Pinpoint the cell where the given text exists, returning its [x, y] midpoint coordinate. 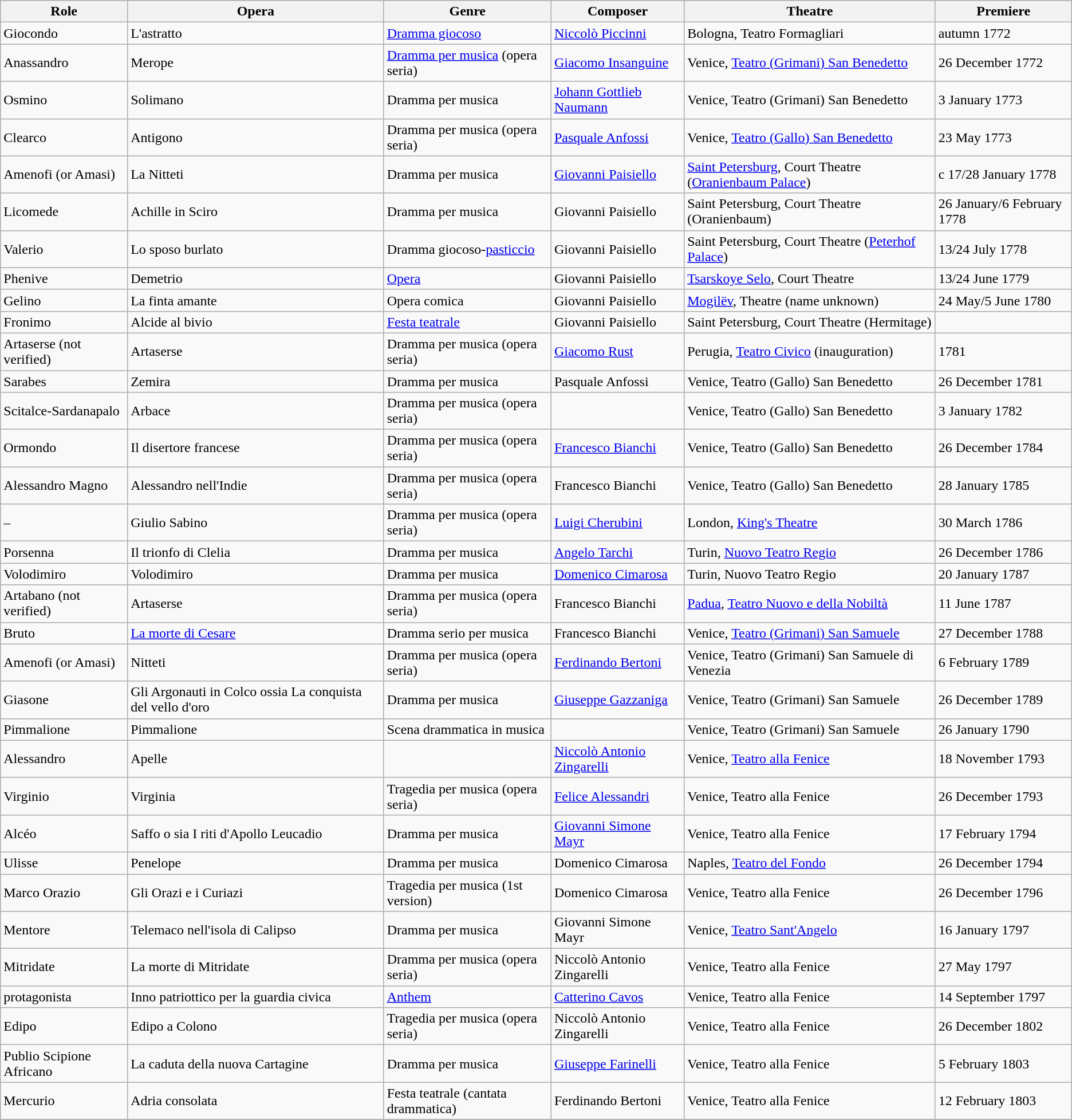
La Nitteti [256, 174]
Giasone [64, 700]
Alessandro nell'Indie [256, 486]
Clearco [64, 137]
Giacomo Insanguine [617, 63]
Festa teatrale [467, 322]
c 17/28 January 1778 [1003, 174]
Theatre [810, 11]
Penelope [256, 863]
Edipo [64, 1027]
Publio Scipione Africano [64, 1063]
Valerio [64, 249]
24 May/5 June 1780 [1003, 300]
Antigono [256, 137]
Porsenna [64, 552]
26 December 1796 [1003, 893]
Saffo o sia I riti d'Apollo Leucadio [256, 833]
Dramma giocoso [467, 33]
Bologna, Teatro Formagliari [810, 33]
26 December 1793 [1003, 796]
Giulio Sabino [256, 522]
26 December 1786 [1003, 552]
Telemaco nell'isola di Calipso [256, 930]
Opera comica [467, 300]
Padua, Teatro Nuovo e della Nobiltà [810, 604]
27 May 1797 [1003, 967]
12 February 1803 [1003, 1101]
Osmino [64, 100]
Apelle [256, 759]
Achille in Sciro [256, 212]
Mentore [64, 930]
autumn 1772 [1003, 33]
Giuseppe Farinelli [617, 1063]
Saint Petersburg, Court Theatre (Oranienbaum Palace) [810, 174]
Felice Alessandri [617, 796]
Solimano [256, 100]
20 January 1787 [1003, 574]
Inno patriottico per la guardia civica [256, 997]
– [64, 522]
La finta amante [256, 300]
Adria consolata [256, 1101]
Il trionfo di Clelia [256, 552]
Composer [617, 11]
Zemira [256, 381]
Gli Orazi e i Curiazi [256, 893]
Mercurio [64, 1101]
13/24 June 1779 [1003, 278]
Premiere [1003, 11]
Dramma serio per musica [467, 633]
Tsarskoye Selo, Court Theatre [810, 278]
Demetrio [256, 278]
Catterino Cavos [617, 997]
26 December 1802 [1003, 1027]
Artabano (not verified) [64, 604]
11 June 1787 [1003, 604]
Lo sposo burlato [256, 249]
Genre [467, 11]
16 January 1797 [1003, 930]
Bruto [64, 633]
Gli Argonauti in Colco ossia La conquista del vello d'oro [256, 700]
Anthem [467, 997]
28 January 1785 [1003, 486]
Anassandro [64, 63]
Artaserse (not verified) [64, 352]
Angelo Tarchi [617, 552]
3 January 1773 [1003, 100]
Scitalce-Sardanapalo [64, 411]
5 February 1803 [1003, 1063]
Nitteti [256, 662]
Ulisse [64, 863]
Johann Gottlieb Naumann [617, 100]
Licomede [64, 212]
Giocondo [64, 33]
6 February 1789 [1003, 662]
Mogilëv, Theatre (name unknown) [810, 300]
Alessandro [64, 759]
Marco Orazio [64, 893]
Phenive [64, 278]
La caduta della nuova Cartagine [256, 1063]
14 September 1797 [1003, 997]
Saint Petersburg, Court Theatre (Hermitage) [810, 322]
Festa teatrale (cantata drammatica) [467, 1101]
Alcéo [64, 833]
Alessandro Magno [64, 486]
Fronimo [64, 322]
26 December 1781 [1003, 381]
Sarabes [64, 381]
Perugia, Teatro Civico (inauguration) [810, 352]
Role [64, 11]
Niccolò Piccinni [617, 33]
26 January/6 February 1778 [1003, 212]
Il disertore francese [256, 448]
Edipo a Colono [256, 1027]
Venice, Teatro Sant'Angelo [810, 930]
protagonista [64, 997]
1781 [1003, 352]
Arbace [256, 411]
Giuseppe Gazzaniga [617, 700]
Giacomo Rust [617, 352]
26 December 1784 [1003, 448]
26 December 1789 [1003, 700]
Naples, Teatro del Fondo [810, 863]
La morte di Cesare [256, 633]
Saint Petersburg, Court Theatre (Peterhof Palace) [810, 249]
Saint Petersburg, Court Theatre (Oranienbaum) [810, 212]
La morte di Mitridate [256, 967]
30 March 1786 [1003, 522]
Alcide al bivio [256, 322]
26 December 1794 [1003, 863]
23 May 1773 [1003, 137]
London, King's Theatre [810, 522]
27 December 1788 [1003, 633]
Scena drammatica in musica [467, 729]
L'astratto [256, 33]
Mitridate [64, 967]
17 February 1794 [1003, 833]
Dramma giocoso-pasticcio [467, 249]
Virginio [64, 796]
Ormondo [64, 448]
26 December 1772 [1003, 63]
Tragedia per musica (1st version) [467, 893]
Virginia [256, 796]
26 January 1790 [1003, 729]
Merope [256, 63]
13/24 July 1778 [1003, 249]
3 January 1782 [1003, 411]
Gelino [64, 300]
Venice, Teatro (Grimani) San Samuele di Venezia [810, 662]
18 November 1793 [1003, 759]
Luigi Cherubini [617, 522]
